Pinpoint the cell where the given text exists, returning its (X, Y) midpoint coordinate. 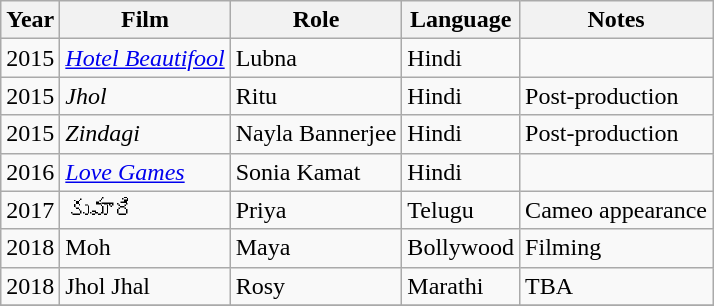
Moh (145, 248)
Language (461, 20)
Role (316, 20)
Marathi (461, 286)
Cameo appearance (616, 210)
Filming (616, 248)
Rosy (316, 286)
Jhol Jhal (145, 286)
Priya (316, 210)
2017 (30, 210)
Maya (316, 248)
Lubna (316, 58)
కుమారి (145, 210)
Sonia Kamat (316, 172)
Love Games (145, 172)
Notes (616, 20)
Year (30, 20)
Film (145, 20)
2016 (30, 172)
Telugu (461, 210)
Zindagi (145, 134)
Hotel Beautifool (145, 58)
Bollywood (461, 248)
Jhol (145, 96)
TBA (616, 286)
Ritu (316, 96)
Nayla Bannerjee (316, 134)
